Identify which cell holds the provided text, then report its (x, y) central coordinate. 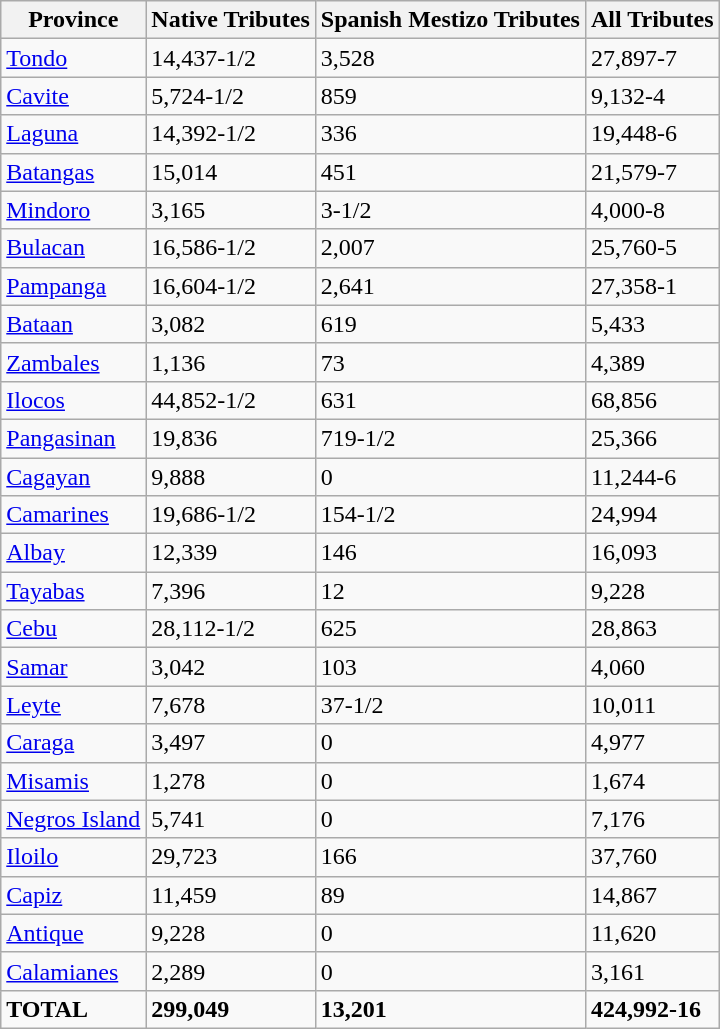
Mindoro (74, 210)
19,836 (231, 438)
9,888 (231, 477)
Camarines (74, 515)
424,992-16 (652, 1009)
Ilocos (74, 400)
336 (450, 134)
3,497 (231, 743)
14,437-1/2 (231, 58)
Misamis (74, 781)
Antique (74, 933)
Pampanga (74, 286)
7,176 (652, 819)
859 (450, 96)
12 (450, 591)
28,112-1/2 (231, 629)
37,760 (652, 857)
Spanish Mestizo Tributes (450, 20)
Albay (74, 553)
19,686-1/2 (231, 515)
9,132-4 (652, 96)
Pangasinan (74, 438)
16,093 (652, 553)
Bulacan (74, 248)
Capiz (74, 895)
29,723 (231, 857)
Cagayan (74, 477)
619 (450, 324)
73 (450, 362)
Zambales (74, 362)
12,339 (231, 553)
Cebu (74, 629)
299,049 (231, 1009)
Caraga (74, 743)
5,724-1/2 (231, 96)
14,867 (652, 895)
16,604-1/2 (231, 286)
3,042 (231, 667)
All Tributes (652, 20)
13,201 (450, 1009)
4,389 (652, 362)
14,392-1/2 (231, 134)
37-1/2 (450, 705)
68,856 (652, 400)
5,433 (652, 324)
10,011 (652, 705)
103 (450, 667)
28,863 (652, 629)
11,244-6 (652, 477)
Samar (74, 667)
24,994 (652, 515)
27,897-7 (652, 58)
4,000-8 (652, 210)
154-1/2 (450, 515)
2,641 (450, 286)
27,358-1 (652, 286)
19,448-6 (652, 134)
Batangas (74, 172)
16,586-1/2 (231, 248)
7,396 (231, 591)
Cavite (74, 96)
21,579-7 (652, 172)
1,674 (652, 781)
3-1/2 (450, 210)
Iloilo (74, 857)
3,161 (652, 971)
11,459 (231, 895)
3,528 (450, 58)
1,136 (231, 362)
Leyte (74, 705)
Tondo (74, 58)
Native Tributes (231, 20)
719-1/2 (450, 438)
Province (74, 20)
146 (450, 553)
25,366 (652, 438)
TOTAL (74, 1009)
25,760-5 (652, 248)
15,014 (231, 172)
Calamianes (74, 971)
Tayabas (74, 591)
Laguna (74, 134)
631 (450, 400)
5,741 (231, 819)
625 (450, 629)
89 (450, 895)
4,060 (652, 667)
3,165 (231, 210)
2,289 (231, 971)
Negros Island (74, 819)
451 (450, 172)
1,278 (231, 781)
Bataan (74, 324)
2,007 (450, 248)
4,977 (652, 743)
3,082 (231, 324)
7,678 (231, 705)
11,620 (652, 933)
166 (450, 857)
44,852-1/2 (231, 400)
